Extract the [x, y] coordinate from the center of the cell holding the provided text.  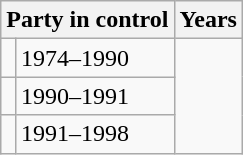
Party in control [88, 20]
1974–1990 [94, 58]
1990–1991 [94, 96]
1991–1998 [94, 134]
Years [208, 20]
